Detect which cell encompasses the target text, then output its (x, y) center coordinate. 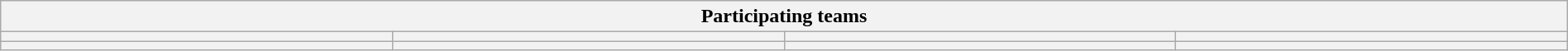
Participating teams (784, 16)
